Identify which cell holds the provided text, then report its (X, Y) central coordinate. 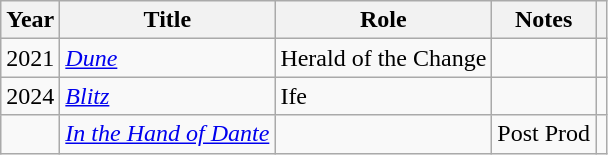
Notes (544, 20)
Herald of the Change (384, 58)
Dune (168, 58)
Title (168, 20)
Role (384, 20)
Post Prod (544, 134)
Ife (384, 96)
Blitz (168, 96)
Year (30, 20)
In the Hand of Dante (168, 134)
2024 (30, 96)
2021 (30, 58)
